Provide the (X, Y) coordinate of the cell's center where the given text is located.  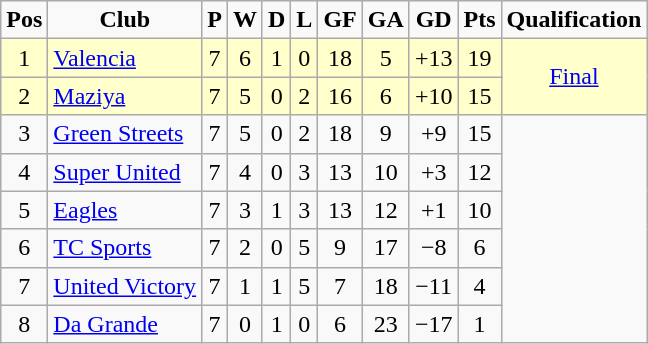
Da Grande (125, 324)
Pts (480, 20)
+10 (434, 96)
United Victory (125, 286)
GF (340, 20)
Qualification (574, 20)
−11 (434, 286)
Maziya (125, 96)
8 (24, 324)
GA (386, 20)
L (304, 20)
Green Streets (125, 134)
Club (125, 20)
GD (434, 20)
TC Sports (125, 248)
Final (574, 77)
D (276, 20)
17 (386, 248)
P (215, 20)
Valencia (125, 58)
W (244, 20)
23 (386, 324)
+3 (434, 172)
Super United (125, 172)
−17 (434, 324)
+1 (434, 210)
−8 (434, 248)
+9 (434, 134)
19 (480, 58)
+13 (434, 58)
Pos (24, 20)
Eagles (125, 210)
16 (340, 96)
